Pinpoint the cell where the given text exists, returning its [X, Y] midpoint coordinate. 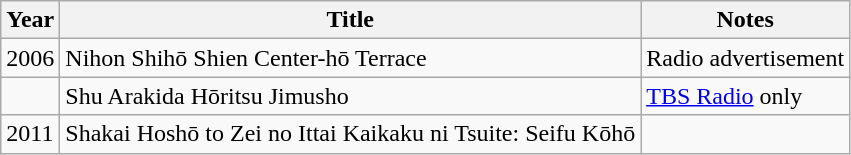
2006 [30, 58]
Nihon Shihō Shien Center-hō Terrace [350, 58]
Notes [746, 20]
Radio advertisement [746, 58]
Title [350, 20]
Shakai Hoshō to Zei no Ittai Kaikaku ni Tsuite: Seifu Kōhō [350, 134]
Shu Arakida Hōritsu Jimusho [350, 96]
Year [30, 20]
2011 [30, 134]
TBS Radio only [746, 96]
